Return (X, Y) of the center of cell containing provided text 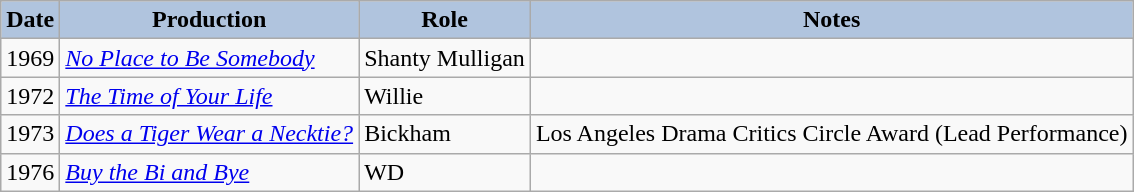
Buy the Bi and Bye (210, 172)
Role (445, 20)
Production (210, 20)
Bickham (445, 134)
Willie (445, 96)
1972 (30, 96)
1973 (30, 134)
1969 (30, 58)
1976 (30, 172)
The Time of Your Life (210, 96)
No Place to Be Somebody (210, 58)
WD (445, 172)
Los Angeles Drama Critics Circle Award (Lead Performance) (832, 134)
Notes (832, 20)
Does a Tiger Wear a Necktie? (210, 134)
Date (30, 20)
Shanty Mulligan (445, 58)
